Identify which cell holds the provided text, then report its [x, y] central coordinate. 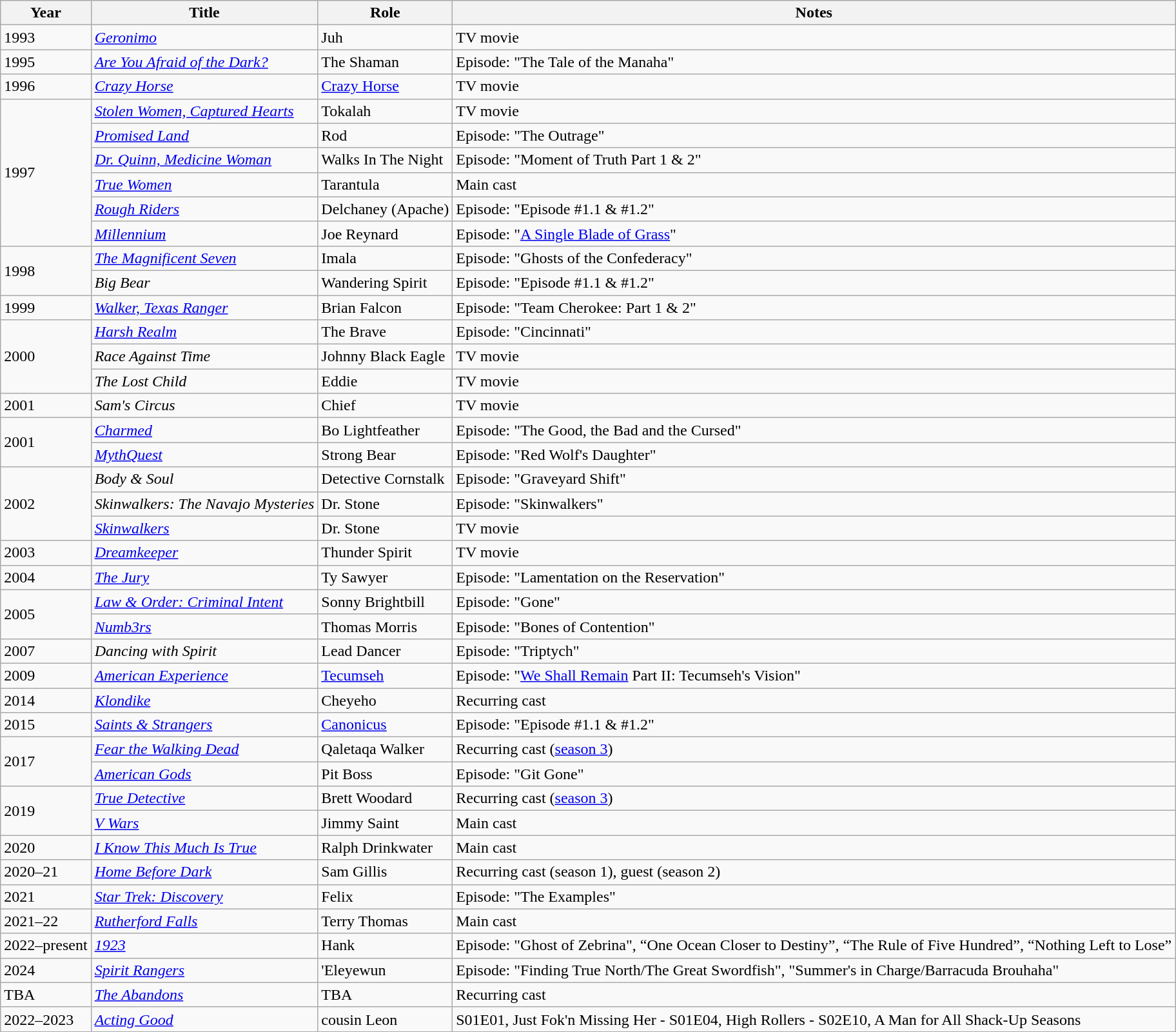
Are You Afraid of the Dark? [204, 62]
Ralph Drinkwater [386, 848]
Hank [386, 946]
Year [46, 13]
2015 [46, 725]
Episode: "Finding True North/The Great Swordfish", "Summer's in Charge/Barracuda Brouhaha" [814, 970]
Joe Reynard [386, 233]
Episode: "Triptych" [814, 651]
Rough Riders [204, 209]
1999 [46, 308]
Cheyeho [386, 700]
Thomas Morris [386, 626]
Bo Lightfeather [386, 430]
2005 [46, 614]
Episode: "Cincinnati" [814, 332]
2017 [46, 762]
Episode: "A Single Blade of Grass" [814, 233]
2014 [46, 700]
Walker, Texas Ranger [204, 308]
Numb3rs [204, 626]
Delchaney (Apache) [386, 209]
Rutherford Falls [204, 921]
Charmed [204, 430]
Geronimo [204, 37]
Star Trek: Discovery [204, 897]
Tokalah [386, 111]
2020–21 [46, 872]
Episode: "Skinwalkers" [814, 504]
2021–22 [46, 921]
Law & Order: Criminal Intent [204, 602]
V Wars [204, 823]
Dreamkeeper [204, 553]
Episode: "The Examples" [814, 897]
Sam's Circus [204, 406]
American Gods [204, 774]
I Know This Much Is True [204, 848]
Role [386, 13]
Millennium [204, 233]
1995 [46, 62]
Recurring cast (season 1), guest (season 2) [814, 872]
2004 [46, 577]
Klondike [204, 700]
2020 [46, 848]
1996 [46, 86]
Big Bear [204, 283]
Episode: "Graveyard Shift" [814, 479]
Skinwalkers: The Navajo Mysteries [204, 504]
Terry Thomas [386, 921]
Notes [814, 13]
Tarantula [386, 184]
Harsh Realm [204, 332]
1923 [204, 946]
True Detective [204, 799]
Episode: "Moment of Truth Part 1 & 2" [814, 160]
1993 [46, 37]
Skinwalkers [204, 528]
Home Before Dark [204, 872]
Episode: "Lamentation on the Reservation" [814, 577]
Episode: "Team Cherokee: Part 1 & 2" [814, 308]
The Abandons [204, 995]
Chief [386, 406]
Race Against Time [204, 357]
Lead Dancer [386, 651]
2003 [46, 553]
Episode: "Git Gone" [814, 774]
Saints & Strangers [204, 725]
2024 [46, 970]
Jimmy Saint [386, 823]
1998 [46, 270]
2002 [46, 504]
The Brave [386, 332]
Stolen Women, Captured Hearts [204, 111]
The Shaman [386, 62]
Dr. Quinn, Medicine Woman [204, 160]
Johnny Black Eagle [386, 357]
Title [204, 13]
The Jury [204, 577]
Walks In The Night [386, 160]
Sam Gillis [386, 872]
The Lost Child [204, 381]
True Women [204, 184]
Brian Falcon [386, 308]
Eddie [386, 381]
Detective Cornstalk [386, 479]
Tecumseh [386, 675]
Rod [386, 135]
Pit Boss [386, 774]
Ty Sawyer [386, 577]
S01E01, Just Fok'n Missing Her - S01E04, High Rollers - S02E10, A Man for All Shack-Up Seasons [814, 1019]
2000 [46, 357]
American Experience [204, 675]
Imala [386, 258]
Brett Woodard [386, 799]
1997 [46, 172]
Felix [386, 897]
Episode: "Gone" [814, 602]
Fear the Walking Dead [204, 749]
Episode: "Red Wolf's Daughter" [814, 455]
Episode: "The Tale of the Manaha" [814, 62]
Qaletaqa Walker [386, 749]
Episode: "We Shall Remain Part II: Tecumseh's Vision" [814, 675]
2021 [46, 897]
2007 [46, 651]
'Eleyewun [386, 970]
2019 [46, 811]
Promised Land [204, 135]
cousin Leon [386, 1019]
Acting Good [204, 1019]
Spirit Rangers [204, 970]
MythQuest [204, 455]
Canonicus [386, 725]
Sonny Brightbill [386, 602]
Episode: "The Outrage" [814, 135]
Body & Soul [204, 479]
Episode: "Ghost of Zebrina", “One Ocean Closer to Destiny”, “The Rule of Five Hundred”, “Nothing Left to Lose” [814, 946]
Juh [386, 37]
2022–present [46, 946]
Wandering Spirit [386, 283]
The Magnificent Seven [204, 258]
Strong Bear [386, 455]
Episode: "Bones of Contention" [814, 626]
Episode: "Ghosts of the Confederacy" [814, 258]
2009 [46, 675]
Episode: "The Good, the Bad and the Cursed" [814, 430]
Dancing with Spirit [204, 651]
2022–2023 [46, 1019]
Thunder Spirit [386, 553]
